For the text-containing cell, return its midpoint in [x, y] coordinate format. 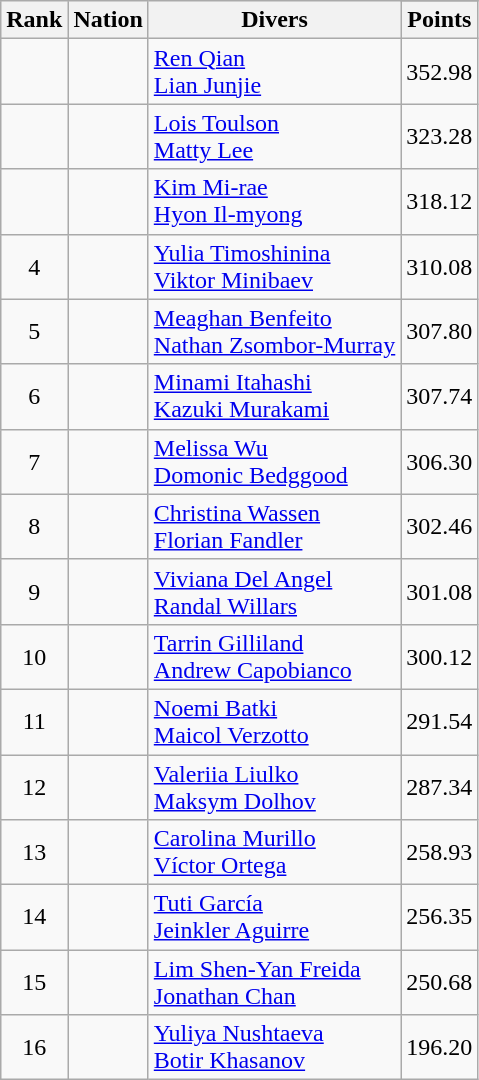
196.20 [440, 1048]
10 [34, 656]
4 [34, 266]
Tuti GarcíaJeinkler Aguirre [274, 918]
9 [34, 592]
310.08 [440, 266]
287.34 [440, 786]
Noemi BatkiMaicol Verzotto [274, 722]
Tarrin GillilandAndrew Capobianco [274, 656]
16 [34, 1048]
256.35 [440, 918]
250.68 [440, 982]
302.46 [440, 526]
Ren QianLian Junjie [274, 72]
306.30 [440, 462]
Viviana Del AngelRandal Willars [274, 592]
301.08 [440, 592]
307.74 [440, 396]
Yuliya NushtaevaBotir Khasanov [274, 1048]
258.93 [440, 852]
Yulia TimoshininaViktor Minibaev [274, 266]
Melissa WuDomonic Bedggood [274, 462]
Minami ItahashiKazuki Murakami [274, 396]
Christina WassenFlorian Fandler [274, 526]
14 [34, 918]
13 [34, 852]
291.54 [440, 722]
11 [34, 722]
318.12 [440, 202]
15 [34, 982]
8 [34, 526]
307.80 [440, 332]
6 [34, 396]
300.12 [440, 656]
Kim Mi-raeHyon Il-myong [274, 202]
Divers [274, 20]
7 [34, 462]
Lim Shen-Yan FreidaJonathan Chan [274, 982]
5 [34, 332]
Points [440, 20]
Nation [108, 20]
Rank [34, 20]
Valeriia LiulkoMaksym Dolhov [274, 786]
352.98 [440, 72]
323.28 [440, 136]
Lois ToulsonMatty Lee [274, 136]
Carolina MurilloVíctor Ortega [274, 852]
12 [34, 786]
Meaghan BenfeitoNathan Zsombor-Murray [274, 332]
